Output the (x, y) coordinate of the center of the cell containing the given text.  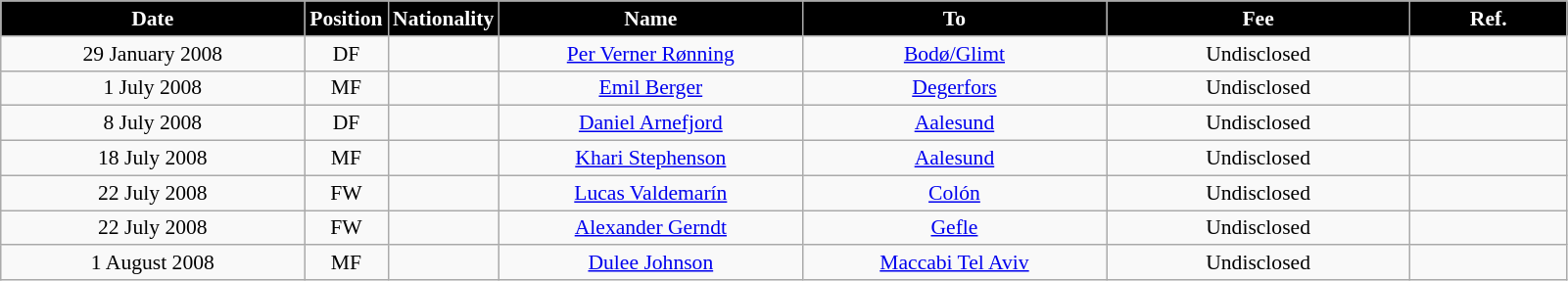
Nationality (443, 19)
Khari Stephenson (650, 159)
Date (153, 19)
Per Verner Rønning (650, 54)
Name (650, 19)
Bodø/Glimt (954, 54)
To (954, 19)
Position (347, 19)
Colón (954, 193)
18 July 2008 (153, 159)
Degerfors (954, 88)
Alexander Gerndt (650, 228)
8 July 2008 (153, 123)
Daniel Arnefjord (650, 123)
Ref. (1489, 19)
Dulee Johnson (650, 263)
Lucas Valdemarín (650, 193)
Fee (1259, 19)
Emil Berger (650, 88)
29 January 2008 (153, 54)
Maccabi Tel Aviv (954, 263)
1 July 2008 (153, 88)
1 August 2008 (153, 263)
Gefle (954, 228)
